Provide the [X, Y] coordinate of the cell's center where the given text is located.  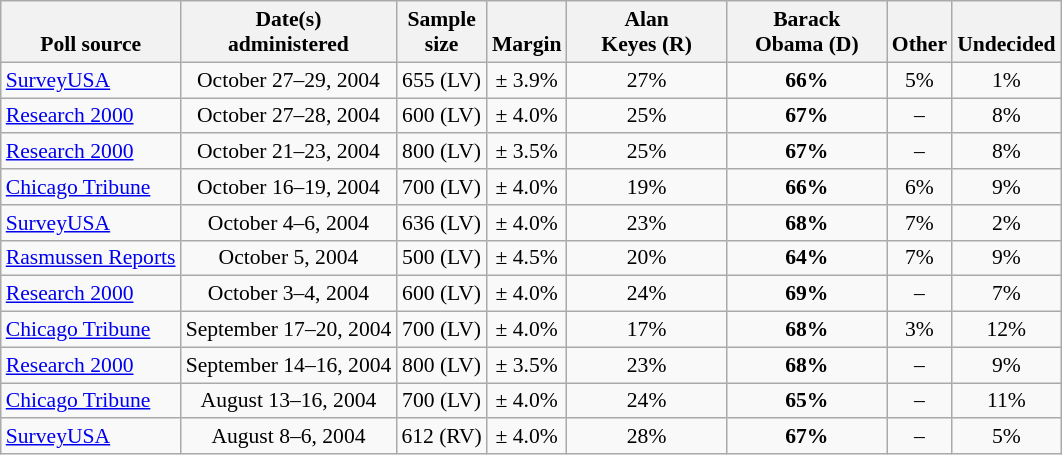
Samplesize [442, 32]
12% [1006, 330]
11% [1006, 401]
3% [920, 330]
October 4–6, 2004 [289, 223]
17% [647, 330]
October 27–29, 2004 [289, 80]
500 (LV) [442, 258]
636 (LV) [442, 223]
20% [647, 258]
Rasmussen Reports [91, 258]
October 27–28, 2004 [289, 116]
1% [1006, 80]
AlanKeyes (R) [647, 32]
19% [647, 187]
69% [807, 294]
27% [647, 80]
August 8–6, 2004 [289, 437]
655 (LV) [442, 80]
September 14–16, 2004 [289, 365]
28% [647, 437]
64% [807, 258]
August 13–16, 2004 [289, 401]
Margin [527, 32]
Other [920, 32]
± 4.5% [527, 258]
6% [920, 187]
October 21–23, 2004 [289, 152]
October 5, 2004 [289, 258]
September 17–20, 2004 [289, 330]
612 (RV) [442, 437]
BarackObama (D) [807, 32]
65% [807, 401]
± 3.9% [527, 80]
Undecided [1006, 32]
October 16–19, 2004 [289, 187]
Poll source [91, 32]
Date(s)administered [289, 32]
2% [1006, 223]
October 3–4, 2004 [289, 294]
